Provide the (X, Y) coordinate of the cell's center where the given text is located.  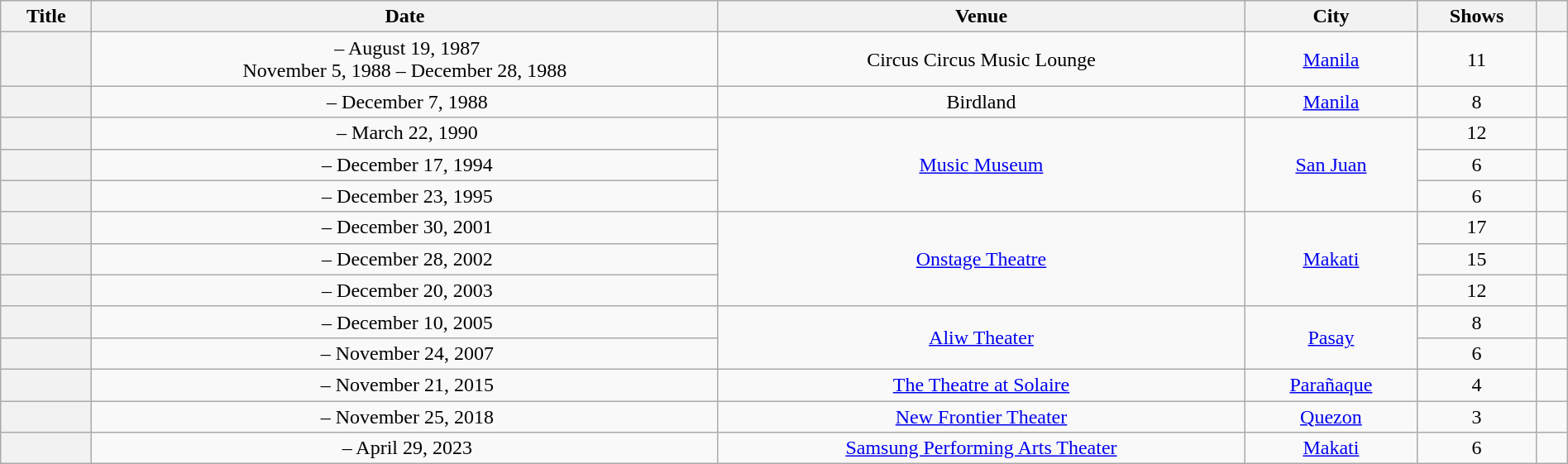
– December 30, 2001 (405, 227)
San Juan (1331, 165)
New Frontier Theater (981, 416)
– April 29, 2023 (405, 448)
Quezon (1331, 416)
Pasay (1331, 337)
– December 20, 2003 (405, 290)
– December 7, 1988 (405, 102)
Venue (981, 17)
Circus Circus Music Lounge (981, 60)
City (1331, 17)
Birdland (981, 102)
4 (1477, 385)
– December 28, 2002 (405, 259)
3 (1477, 416)
– August 19, 1987November 5, 1988 – December 28, 1988 (405, 60)
– December 10, 2005 (405, 322)
– December 23, 1995 (405, 196)
– November 25, 2018 (405, 416)
Parañaque (1331, 385)
17 (1477, 227)
Aliw Theater (981, 337)
– December 17, 1994 (405, 165)
– November 24, 2007 (405, 353)
– March 22, 1990 (405, 133)
Onstage Theatre (981, 259)
Shows (1477, 17)
Title (46, 17)
11 (1477, 60)
– November 21, 2015 (405, 385)
Date (405, 17)
Samsung Performing Arts Theater (981, 448)
15 (1477, 259)
Music Museum (981, 165)
The Theatre at Solaire (981, 385)
